Return [X, Y] of the center of cell containing provided text 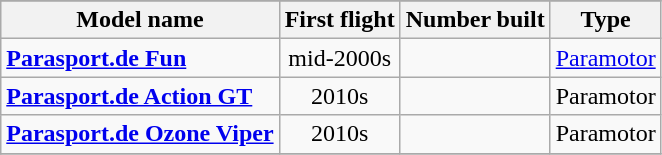
Parasport.de Ozone Viper [140, 134]
Number built [475, 20]
Parasport.de Action GT [140, 96]
Parasport.de Fun [140, 58]
mid-2000s [340, 58]
Model name [140, 20]
Type [606, 20]
First flight [340, 20]
